For the text-containing cell, return its midpoint in (x, y) coordinate format. 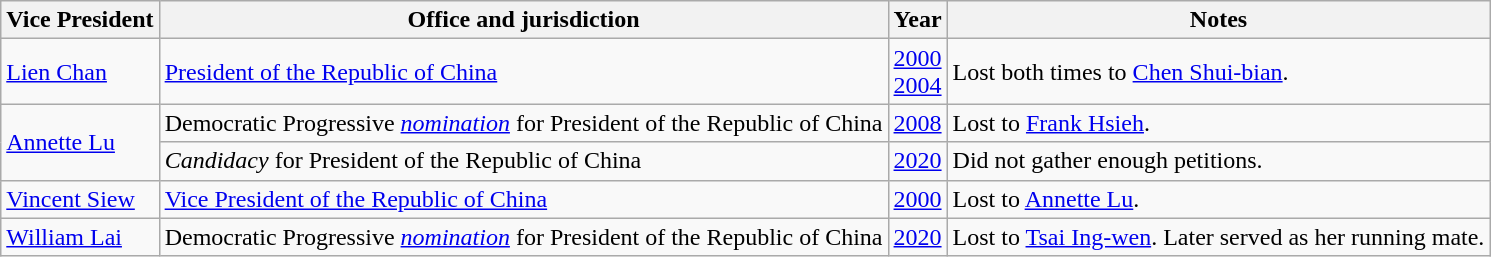
Notes (1218, 20)
Did not gather enough petitions. (1218, 161)
2000 (918, 199)
Vice President of the Republic of China (524, 199)
Vincent Siew (80, 199)
Lost to Annette Lu. (1218, 199)
Annette Lu (80, 142)
William Lai (80, 237)
Lost both times to Chen Shui-bian. (1218, 72)
Vice President (80, 20)
Candidacy for President of the Republic of China (524, 161)
Lien Chan (80, 72)
President of the Republic of China (524, 72)
Lost to Tsai Ing-wen. Later served as her running mate. (1218, 237)
Year (918, 20)
Lost to Frank Hsieh. (1218, 123)
2008 (918, 123)
Office and jurisdiction (524, 20)
20002004 (918, 72)
